From the cell containing the given text, extract its center point as [x, y] coordinate. 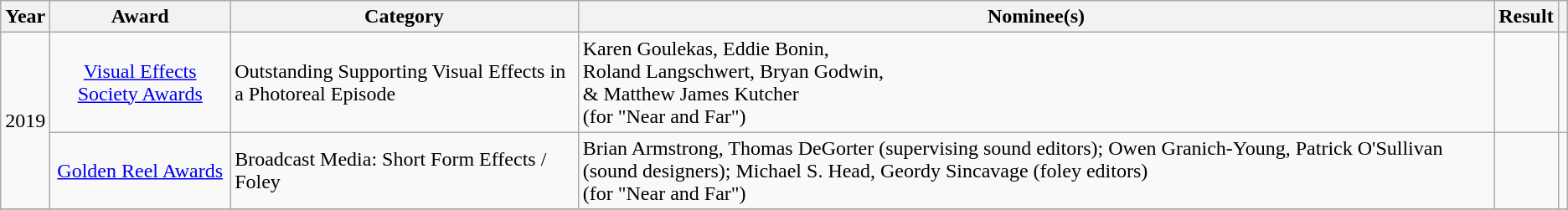
Nominee(s) [1036, 17]
Visual Effects Society Awards [141, 82]
Broadcast Media: Short Form Effects / Foley [405, 171]
2019 [25, 120]
Year [25, 17]
Category [405, 17]
Result [1526, 17]
Award [141, 17]
Outstanding Supporting Visual Effects in a Photoreal Episode [405, 82]
Karen Goulekas, Eddie Bonin,Roland Langschwert, Bryan Godwin,& Matthew James Kutcher(for "Near and Far") [1036, 82]
Golden Reel Awards [141, 171]
